Scan for the cell matching the given text and deliver its (x, y) coordinate at center. 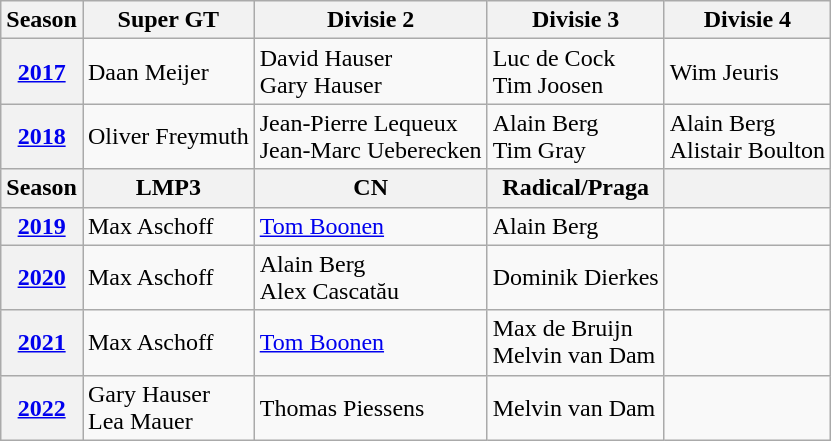
2020 (42, 278)
CN (370, 188)
Melvin van Dam (576, 408)
2017 (42, 72)
Divisie 4 (747, 20)
Divisie 3 (576, 20)
Super GT (168, 20)
Gary Hauser Lea Mauer (168, 408)
Oliver Freymuth (168, 136)
David Hauser Gary Hauser (370, 72)
Alain Berg Alistair Boulton (747, 136)
LMP3 (168, 188)
Luc de Cock Tim Joosen (576, 72)
2021 (42, 342)
Thomas Piessens (370, 408)
Daan Meijer (168, 72)
Alain Berg (576, 226)
2019 (42, 226)
2018 (42, 136)
Wim Jeuris (747, 72)
Divisie 2 (370, 20)
Max de Bruijn Melvin van Dam (576, 342)
Dominik Dierkes (576, 278)
Alain Berg Alex Cascatău (370, 278)
Jean-Pierre Lequeux Jean-Marc Ueberecken (370, 136)
Radical/Praga (576, 188)
Alain Berg Tim Gray (576, 136)
2022 (42, 408)
